Extract the [x, y] coordinate from the center of the cell holding the provided text.  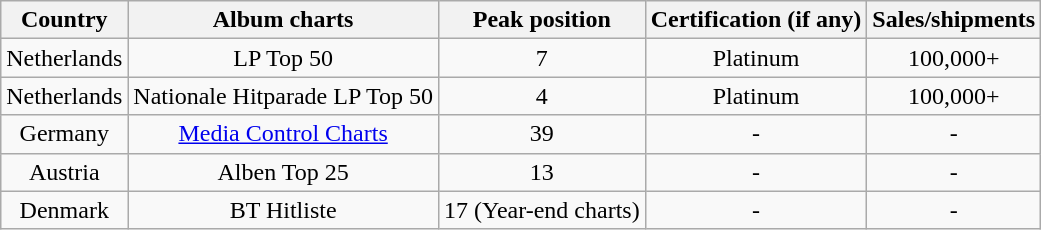
Album charts [284, 20]
Certification (if any) [756, 20]
Austria [64, 172]
BT Hitliste [284, 210]
Denmark [64, 210]
13 [542, 172]
Peak position [542, 20]
Country [64, 20]
17 (Year-end charts) [542, 210]
LP Top 50 [284, 58]
Alben Top 25 [284, 172]
39 [542, 134]
Nationale Hitparade LP Top 50 [284, 96]
Germany [64, 134]
Media Control Charts [284, 134]
7 [542, 58]
4 [542, 96]
Sales/shipments [954, 20]
